Find where the given text appears and provide that cell's center as [X, Y] coordinate. 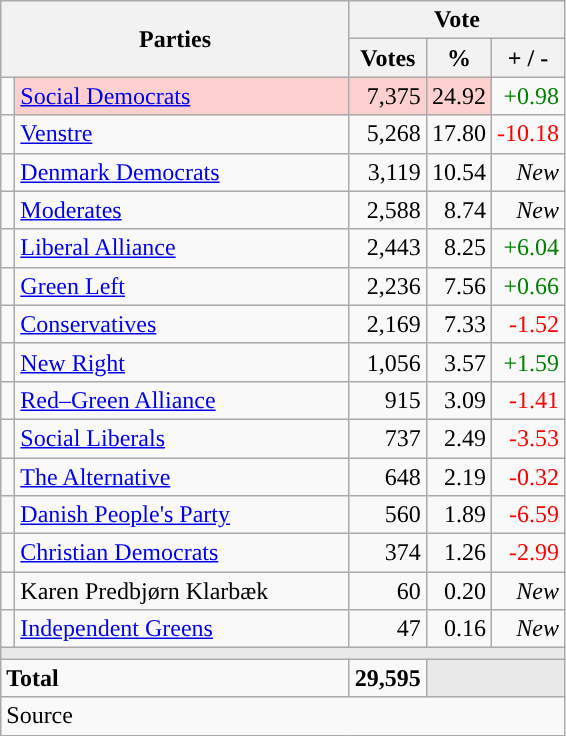
5,268 [388, 134]
2,588 [388, 210]
8.74 [458, 210]
-10.18 [528, 134]
Conservatives [182, 324]
-3.53 [528, 438]
Green Left [182, 286]
2,443 [388, 248]
-1.52 [528, 324]
Source [283, 716]
648 [388, 477]
60 [388, 591]
Danish People's Party [182, 515]
-1.41 [528, 400]
Independent Greens [182, 629]
Social Democrats [182, 96]
3.57 [458, 362]
-6.59 [528, 515]
New Right [182, 362]
737 [388, 438]
7.33 [458, 324]
The Alternative [182, 477]
3,119 [388, 172]
0.20 [458, 591]
+0.98 [528, 96]
17.80 [458, 134]
7,375 [388, 96]
2,169 [388, 324]
-0.32 [528, 477]
Social Liberals [182, 438]
Karen Predbjørn Klarbæk [182, 591]
915 [388, 400]
% [458, 58]
+0.66 [528, 286]
Total [176, 678]
Votes [388, 58]
Liberal Alliance [182, 248]
Red–Green Alliance [182, 400]
2.49 [458, 438]
Christian Democrats [182, 553]
Parties [176, 39]
Moderates [182, 210]
1,056 [388, 362]
Vote [456, 20]
10.54 [458, 172]
1.26 [458, 553]
24.92 [458, 96]
3.09 [458, 400]
+1.59 [528, 362]
8.25 [458, 248]
-2.99 [528, 553]
2.19 [458, 477]
7.56 [458, 286]
29,595 [388, 678]
47 [388, 629]
+6.04 [528, 248]
+ / - [528, 58]
Denmark Democrats [182, 172]
1.89 [458, 515]
374 [388, 553]
560 [388, 515]
2,236 [388, 286]
0.16 [458, 629]
Venstre [182, 134]
